Pinpoint the cell where the given text exists, returning its [X, Y] midpoint coordinate. 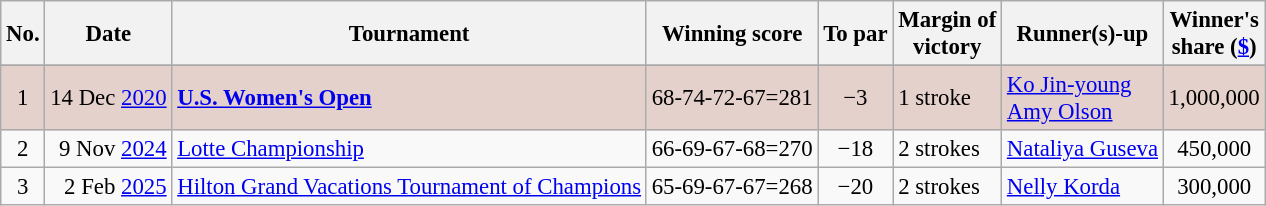
1 stroke [948, 98]
Runner(s)-up [1083, 34]
450,000 [1214, 149]
Ko Jin-young Amy Olson [1083, 98]
3 [23, 187]
Nelly Korda [1083, 187]
Hilton Grand Vacations Tournament of Champions [409, 187]
Date [108, 34]
2 [23, 149]
To par [856, 34]
300,000 [1214, 187]
U.S. Women's Open [409, 98]
Winning score [732, 34]
68-74-72-67=281 [732, 98]
14 Dec 2020 [108, 98]
Winner'sshare ($) [1214, 34]
−18 [856, 149]
Margin ofvictory [948, 34]
−3 [856, 98]
No. [23, 34]
1 [23, 98]
Nataliya Guseva [1083, 149]
Tournament [409, 34]
1,000,000 [1214, 98]
2 Feb 2025 [108, 187]
9 Nov 2024 [108, 149]
66-69-67-68=270 [732, 149]
−20 [856, 187]
Lotte Championship [409, 149]
65-69-67-67=268 [732, 187]
